Identify which cell holds the provided text, then report its [X, Y] central coordinate. 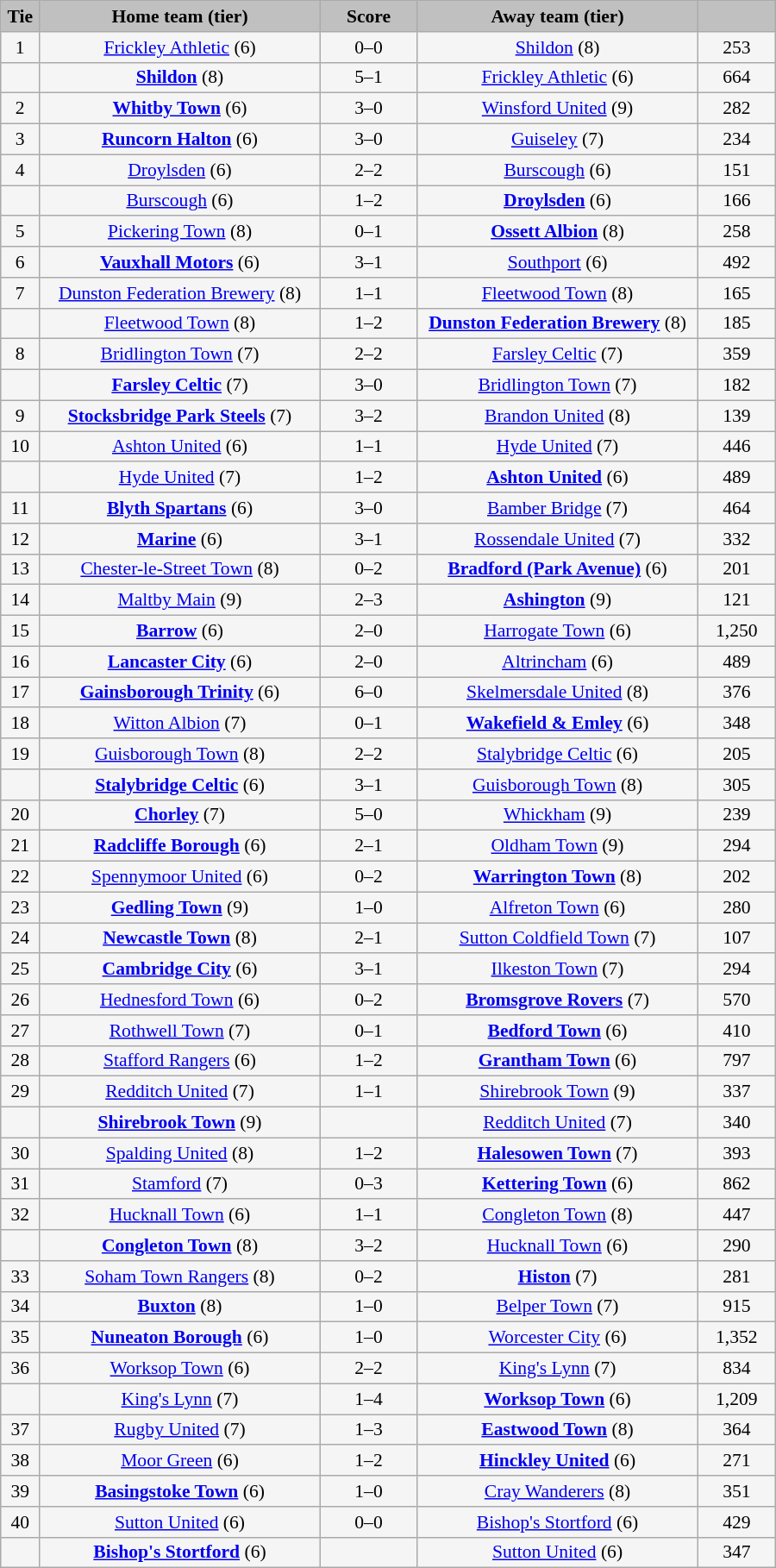
39 [21, 1491]
37 [21, 1430]
1–3 [368, 1430]
8 [21, 354]
Southport (6) [558, 262]
364 [736, 1430]
347 [736, 1552]
5 [21, 232]
38 [21, 1461]
20 [21, 815]
36 [21, 1369]
107 [736, 938]
Chorley (7) [180, 815]
27 [21, 1031]
29 [21, 1092]
915 [736, 1307]
Spennymoor United (6) [180, 877]
337 [736, 1092]
Oldham Town (9) [558, 846]
376 [736, 693]
Skelmersdale United (8) [558, 693]
Sutton Coldfield Town (7) [558, 938]
Hednesford Town (6) [180, 1000]
10 [21, 447]
1 [21, 47]
Ilkeston Town (7) [558, 969]
393 [736, 1153]
Belper Town (7) [558, 1307]
21 [21, 846]
Witton Albion (7) [180, 724]
570 [736, 1000]
282 [736, 109]
Score [368, 16]
429 [736, 1522]
165 [736, 293]
305 [736, 785]
Halesowen Town (7) [558, 1153]
258 [736, 232]
Barrow (6) [180, 631]
182 [736, 386]
Bedford Town (6) [558, 1031]
797 [736, 1061]
26 [21, 1000]
15 [21, 631]
202 [736, 877]
6–0 [368, 693]
31 [21, 1184]
19 [21, 754]
Rugby United (7) [180, 1430]
3 [21, 140]
Wakefield & Emley (6) [558, 724]
Soham Town Rangers (8) [180, 1276]
Rothwell Town (7) [180, 1031]
Radcliffe Borough (6) [180, 846]
2 [21, 109]
23 [21, 907]
Lancaster City (6) [180, 662]
Ossett Albion (8) [558, 232]
Runcorn Halton (6) [180, 140]
359 [736, 354]
Worcester City (6) [558, 1338]
121 [736, 600]
Winsford United (9) [558, 109]
2–3 [368, 600]
5–0 [368, 815]
9 [21, 416]
18 [21, 724]
Stocksbridge Park Steels (7) [180, 416]
Gedling Town (9) [180, 907]
1,209 [736, 1399]
Warrington Town (8) [558, 877]
340 [736, 1123]
34 [21, 1307]
Moor Green (6) [180, 1461]
Maltby Main (9) [180, 600]
0–3 [368, 1184]
Nuneaton Borough (6) [180, 1338]
Whickham (9) [558, 815]
332 [736, 539]
1,250 [736, 631]
28 [21, 1061]
281 [736, 1276]
Cambridge City (6) [180, 969]
Bamber Bridge (7) [558, 508]
234 [736, 140]
40 [21, 1522]
Stamford (7) [180, 1184]
16 [21, 662]
Home team (tier) [180, 16]
834 [736, 1369]
5–1 [368, 78]
205 [736, 754]
33 [21, 1276]
464 [736, 508]
Rossendale United (7) [558, 539]
492 [736, 262]
Away team (tier) [558, 16]
Tie [21, 16]
11 [21, 508]
Vauxhall Motors (6) [180, 262]
Blyth Spartans (6) [180, 508]
185 [736, 323]
Kettering Town (6) [558, 1184]
1–4 [368, 1399]
Hinckley United (6) [558, 1461]
Newcastle Town (8) [180, 938]
32 [21, 1215]
35 [21, 1338]
17 [21, 693]
Harrogate Town (6) [558, 631]
Marine (6) [180, 539]
862 [736, 1184]
Buxton (8) [180, 1307]
253 [736, 47]
Grantham Town (6) [558, 1061]
271 [736, 1461]
13 [21, 569]
6 [21, 262]
25 [21, 969]
447 [736, 1215]
Spalding United (8) [180, 1153]
Altrincham (6) [558, 662]
Chester-le-Street Town (8) [180, 569]
Gainsborough Trinity (6) [180, 693]
7 [21, 293]
Ashington (9) [558, 600]
290 [736, 1245]
Cray Wanderers (8) [558, 1491]
24 [21, 938]
Whitby Town (6) [180, 109]
410 [736, 1031]
Bromsgrove Rovers (7) [558, 1000]
280 [736, 907]
1,352 [736, 1338]
151 [736, 170]
30 [21, 1153]
12 [21, 539]
Alfreton Town (6) [558, 907]
22 [21, 877]
446 [736, 447]
351 [736, 1491]
664 [736, 78]
Eastwood Town (8) [558, 1430]
239 [736, 815]
Pickering Town (8) [180, 232]
14 [21, 600]
348 [736, 724]
Guiseley (7) [558, 140]
Bradford (Park Avenue) (6) [558, 569]
166 [736, 201]
201 [736, 569]
Basingstoke Town (6) [180, 1491]
Histon (7) [558, 1276]
Brandon United (8) [558, 416]
4 [21, 170]
139 [736, 416]
Stafford Rangers (6) [180, 1061]
